From the cell containing the given text, extract its center point as [x, y] coordinate. 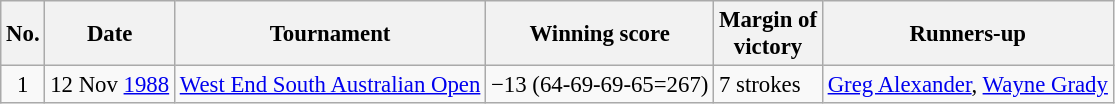
Runners-up [968, 34]
−13 (64-69-69-65=267) [600, 85]
1 [23, 85]
Date [110, 34]
Margin ofvictory [768, 34]
Winning score [600, 34]
Greg Alexander, Wayne Grady [968, 85]
No. [23, 34]
12 Nov 1988 [110, 85]
West End South Australian Open [330, 85]
Tournament [330, 34]
7 strokes [768, 85]
